Determine the (X, Y) coordinate at the center of the cell enclosing the given text.  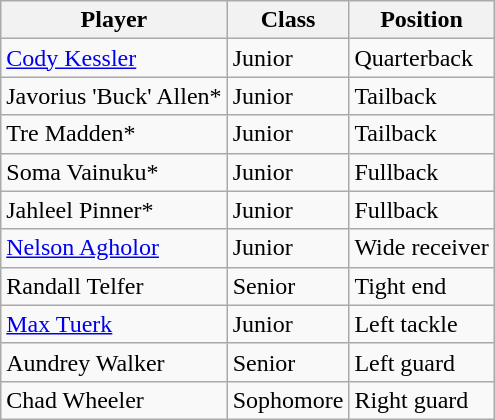
Nelson Agholor (114, 248)
Jahleel Pinner* (114, 210)
Aundrey Walker (114, 362)
Javorius 'Buck' Allen* (114, 96)
Class (288, 20)
Right guard (422, 400)
Quarterback (422, 58)
Tight end (422, 286)
Tre Madden* (114, 134)
Left guard (422, 362)
Sophomore (288, 400)
Chad Wheeler (114, 400)
Max Tuerk (114, 324)
Cody Kessler (114, 58)
Randall Telfer (114, 286)
Player (114, 20)
Left tackle (422, 324)
Wide receiver (422, 248)
Position (422, 20)
Soma Vainuku* (114, 172)
